Pinpoint the cell where the given text exists, returning its (x, y) midpoint coordinate. 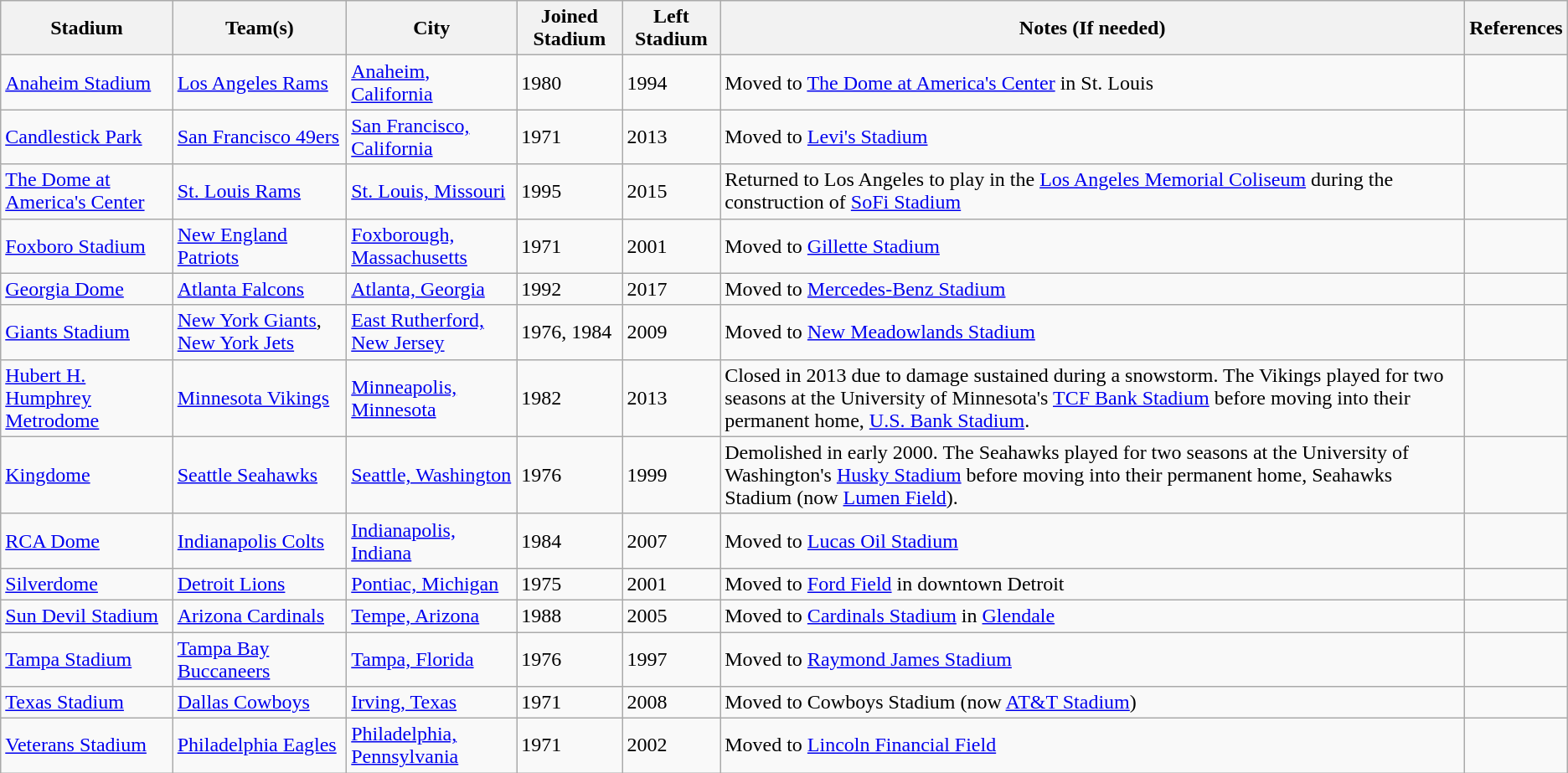
RCA Dome (87, 541)
Silverdome (87, 584)
Atlanta Falcons (260, 289)
Moved to Gillette Stadium (1092, 246)
Los Angeles Rams (260, 82)
1992 (570, 289)
1975 (570, 584)
Atlanta, Georgia (432, 289)
2007 (672, 541)
Pontiac, Michigan (432, 584)
New England Patriots (260, 246)
St. Louis Rams (260, 191)
1999 (672, 475)
Georgia Dome (87, 289)
2017 (672, 289)
Minneapolis, Minnesota (432, 398)
1982 (570, 398)
Moved to Lincoln Financial Field (1092, 745)
2008 (672, 703)
Notes (If needed) (1092, 28)
San Francisco 49ers (260, 137)
1988 (570, 616)
Philadelphia Eagles (260, 745)
Tempe, Arizona (432, 616)
Returned to Los Angeles to play in the Los Angeles Memorial Coliseum during the construction of SoFi Stadium (1092, 191)
Indianapolis, Indiana (432, 541)
Candlestick Park (87, 137)
Seattle, Washington (432, 475)
Arizona Cardinals (260, 616)
Hubert H. Humphrey Metrodome (87, 398)
Seattle Seahawks (260, 475)
1994 (672, 82)
Moved to The Dome at America's Center in St. Louis (1092, 82)
Texas Stadium (87, 703)
Left Stadium (672, 28)
Team(s) (260, 28)
Anaheim, California (432, 82)
Moved to Cardinals Stadium in Glendale (1092, 616)
Giants Stadium (87, 332)
2005 (672, 616)
2009 (672, 332)
East Rutherford, New Jersey (432, 332)
Moved to Lucas Oil Stadium (1092, 541)
The Dome at America's Center (87, 191)
Joined Stadium (570, 28)
Indianapolis Colts (260, 541)
1997 (672, 658)
Foxborough, Massachusetts (432, 246)
Foxboro Stadium (87, 246)
1980 (570, 82)
Veterans Stadium (87, 745)
Sun Devil Stadium (87, 616)
Moved to New Meadowlands Stadium (1092, 332)
Moved to Raymond James Stadium (1092, 658)
1976, 1984 (570, 332)
2015 (672, 191)
Detroit Lions (260, 584)
Irving, Texas (432, 703)
St. Louis, Missouri (432, 191)
Moved to Levi's Stadium (1092, 137)
References (1516, 28)
Moved to Mercedes-Benz Stadium (1092, 289)
Anaheim Stadium (87, 82)
Stadium (87, 28)
New York Giants, New York Jets (260, 332)
1995 (570, 191)
Philadelphia, Pennsylvania (432, 745)
Moved to Ford Field in downtown Detroit (1092, 584)
2002 (672, 745)
Dallas Cowboys (260, 703)
Minnesota Vikings (260, 398)
1984 (570, 541)
San Francisco, California (432, 137)
Tampa, Florida (432, 658)
Moved to Cowboys Stadium (now AT&T Stadium) (1092, 703)
City (432, 28)
Kingdome (87, 475)
Tampa Stadium (87, 658)
Tampa Bay Buccaneers (260, 658)
